For the text-containing cell, return its midpoint in (X, Y) coordinate format. 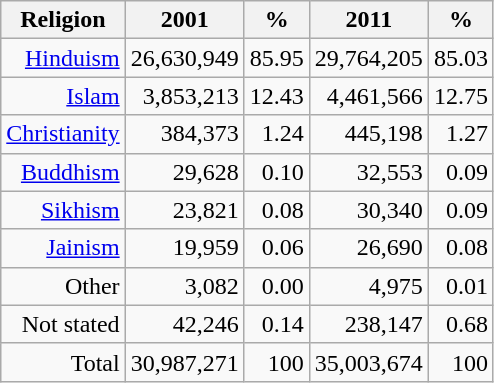
12.75 (460, 96)
0.06 (276, 248)
4,975 (368, 286)
Hinduism (63, 58)
29,628 (184, 172)
Religion (63, 20)
26,690 (368, 248)
0.14 (276, 324)
Not stated (63, 324)
384,373 (184, 134)
12.43 (276, 96)
30,340 (368, 210)
35,003,674 (368, 362)
Total (63, 362)
445,198 (368, 134)
0.10 (276, 172)
29,764,205 (368, 58)
3,082 (184, 286)
26,630,949 (184, 58)
85.03 (460, 58)
2001 (184, 20)
1.24 (276, 134)
30,987,271 (184, 362)
Islam (63, 96)
1.27 (460, 134)
85.95 (276, 58)
32,553 (368, 172)
0.00 (276, 286)
42,246 (184, 324)
Other (63, 286)
0.01 (460, 286)
Sikhism (63, 210)
4,461,566 (368, 96)
19,959 (184, 248)
238,147 (368, 324)
23,821 (184, 210)
Christianity (63, 134)
Buddhism (63, 172)
3,853,213 (184, 96)
0.68 (460, 324)
Jainism (63, 248)
2011 (368, 20)
